Detect which cell encompasses the target text, then output its [x, y] center coordinate. 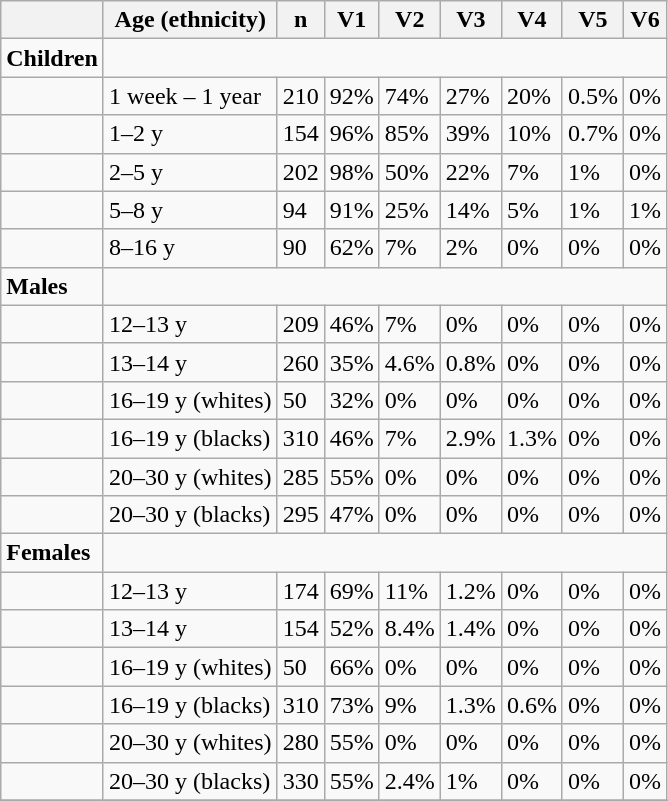
27% [470, 96]
5–8 y [190, 210]
50% [410, 172]
4.6% [410, 362]
22% [470, 172]
2.9% [470, 438]
2% [470, 248]
330 [300, 781]
32% [352, 400]
11% [410, 591]
0.8% [470, 362]
V6 [644, 20]
14% [470, 210]
91% [352, 210]
92% [352, 96]
280 [300, 743]
62% [352, 248]
47% [352, 515]
90 [300, 248]
Females [52, 553]
69% [352, 591]
0.6% [532, 705]
285 [300, 477]
V5 [592, 20]
52% [352, 629]
210 [300, 96]
96% [352, 134]
9% [410, 705]
94 [300, 210]
V1 [352, 20]
39% [470, 134]
295 [300, 515]
V2 [410, 20]
8.4% [410, 629]
35% [352, 362]
25% [410, 210]
V3 [470, 20]
85% [410, 134]
0.7% [592, 134]
73% [352, 705]
Age (ethnicity) [190, 20]
1.2% [470, 591]
1–2 y [190, 134]
1.4% [470, 629]
V4 [532, 20]
8–16 y [190, 248]
Males [52, 286]
2–5 y [190, 172]
1 week – 1 year [190, 96]
74% [410, 96]
Children [52, 58]
98% [352, 172]
260 [300, 362]
20% [532, 96]
202 [300, 172]
5% [532, 210]
n [300, 20]
2.4% [410, 781]
10% [532, 134]
0.5% [592, 96]
66% [352, 667]
174 [300, 591]
209 [300, 324]
